Return [x, y] of the center of cell containing provided text 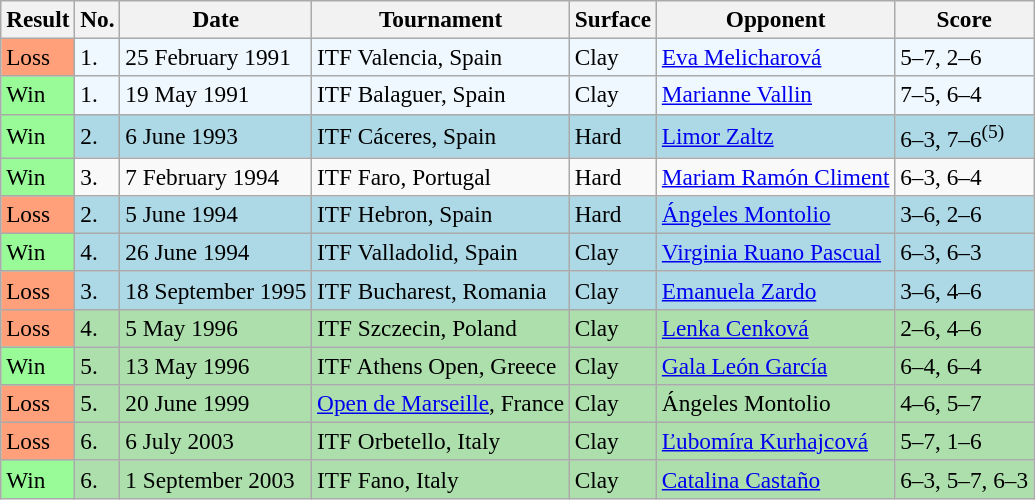
ITF Bucharest, Romania [441, 290]
Date [216, 19]
3–6, 2–6 [964, 214]
5–7, 1–6 [964, 441]
Limor Zaltz [775, 136]
Score [964, 19]
ITF Faro, Portugal [441, 177]
20 June 1999 [216, 403]
Marianne Vallin [775, 95]
7–5, 6–4 [964, 95]
5 June 1994 [216, 214]
ITF Athens Open, Greece [441, 366]
Virginia Ruano Pascual [775, 252]
No. [98, 19]
ITF Szczecin, Poland [441, 328]
6–3, 7–6(5) [964, 136]
1 September 2003 [216, 479]
Mariam Ramón Climent [775, 177]
ITF Balaguer, Spain [441, 95]
5 May 1996 [216, 328]
6–3, 6–3 [964, 252]
Tournament [441, 19]
5–7, 2–6 [964, 57]
19 May 1991 [216, 95]
Lenka Cenková [775, 328]
26 June 1994 [216, 252]
7 February 1994 [216, 177]
18 September 1995 [216, 290]
Catalina Castaño [775, 479]
ITF Fano, Italy [441, 479]
ITF Valladolid, Spain [441, 252]
13 May 1996 [216, 366]
Ľubomíra Kurhajcová [775, 441]
Emanuela Zardo [775, 290]
Surface [612, 19]
ITF Cáceres, Spain [441, 136]
ITF Valencia, Spain [441, 57]
ITF Orbetello, Italy [441, 441]
6–3, 5–7, 6–3 [964, 479]
25 February 1991 [216, 57]
Open de Marseille, France [441, 403]
6 July 2003 [216, 441]
6–4, 6–4 [964, 366]
Opponent [775, 19]
6–3, 6–4 [964, 177]
Result [38, 19]
4–6, 5–7 [964, 403]
ITF Hebron, Spain [441, 214]
Gala León García [775, 366]
3–6, 4–6 [964, 290]
Eva Melicharová [775, 57]
6 June 1993 [216, 136]
2–6, 4–6 [964, 328]
